Pinpoint the cell where the given text exists, returning its (X, Y) midpoint coordinate. 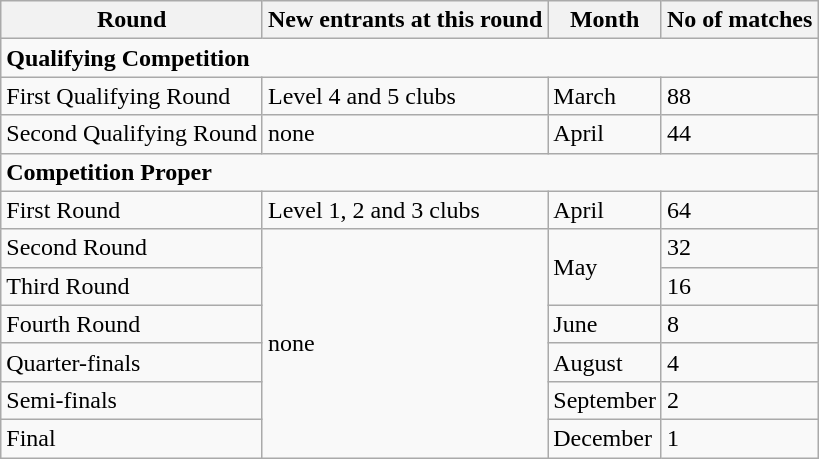
Level 4 and 5 clubs (404, 96)
4 (739, 362)
Month (605, 20)
16 (739, 286)
May (605, 267)
December (605, 438)
Second Qualifying Round (132, 134)
Quarter-finals (132, 362)
Round (132, 20)
32 (739, 248)
August (605, 362)
64 (739, 210)
March (605, 96)
New entrants at this round (404, 20)
Second Round (132, 248)
June (605, 324)
Semi-finals (132, 400)
Final (132, 438)
Fourth Round (132, 324)
Third Round (132, 286)
Level 1, 2 and 3 clubs (404, 210)
First Round (132, 210)
1 (739, 438)
No of matches (739, 20)
2 (739, 400)
88 (739, 96)
8 (739, 324)
September (605, 400)
First Qualifying Round (132, 96)
44 (739, 134)
Competition Proper (410, 172)
Qualifying Competition (410, 58)
